Scan for the cell matching the given text and deliver its [X, Y] coordinate at center. 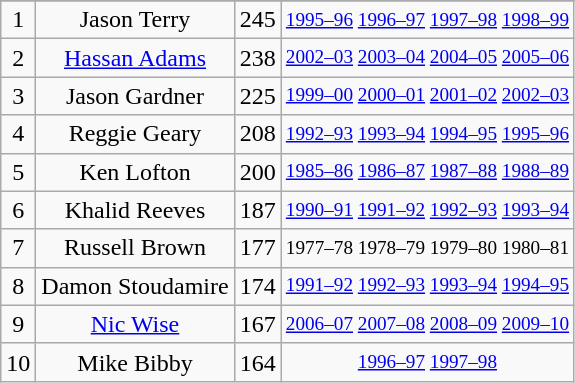
9 [18, 324]
Russell Brown [135, 248]
Mike Bibby [135, 362]
187 [258, 210]
1 [18, 20]
167 [258, 324]
1985–86 1986–87 1987–88 1988–89 [427, 172]
1999–00 2000–01 2001–02 2002–03 [427, 96]
Hassan Adams [135, 58]
1992–93 1993–94 1994–95 1995–96 [427, 134]
8 [18, 286]
208 [258, 134]
3 [18, 96]
200 [258, 172]
1996–97 1997–98 [427, 362]
238 [258, 58]
2006–07 2007–08 2008–09 2009–10 [427, 324]
7 [18, 248]
5 [18, 172]
Khalid Reeves [135, 210]
10 [18, 362]
174 [258, 286]
6 [18, 210]
4 [18, 134]
2002–03 2003–04 2004–05 2005–06 [427, 58]
Ken Lofton [135, 172]
Reggie Geary [135, 134]
1977–78 1978–79 1979–80 1980–81 [427, 248]
2 [18, 58]
Damon Stoudamire [135, 286]
Jason Gardner [135, 96]
Jason Terry [135, 20]
1995–96 1996–97 1997–98 1998–99 [427, 20]
164 [258, 362]
225 [258, 96]
1991–92 1992–93 1993–94 1994–95 [427, 286]
Nic Wise [135, 324]
177 [258, 248]
245 [258, 20]
1990–91 1991–92 1992–93 1993–94 [427, 210]
